Output the (X, Y) coordinate of the center of the cell containing the given text.  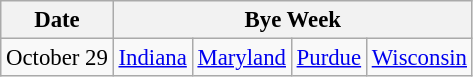
Date (57, 20)
Wisconsin (419, 58)
Bye Week (292, 20)
Indiana (152, 58)
Maryland (242, 58)
Purdue (328, 58)
October 29 (57, 58)
